Identify which cell holds the provided text, then report its (x, y) central coordinate. 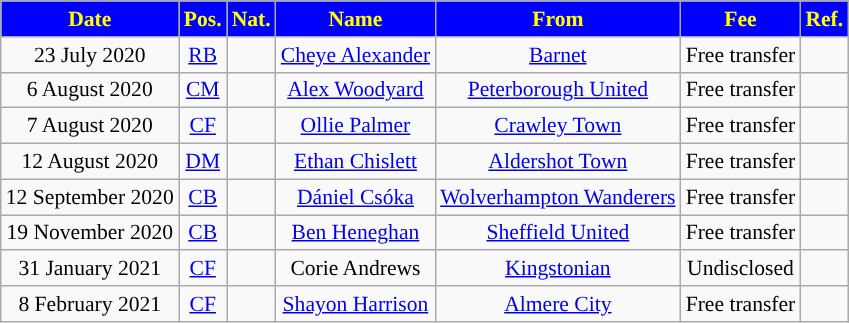
Pos. (203, 19)
7 August 2020 (90, 126)
19 November 2020 (90, 233)
8 February 2021 (90, 304)
Sheffield United (558, 233)
31 January 2021 (90, 269)
23 July 2020 (90, 55)
Dániel Csóka (356, 197)
Date (90, 19)
DM (203, 162)
CM (203, 90)
Undisclosed (741, 269)
Ollie Palmer (356, 126)
RB (203, 55)
Aldershot Town (558, 162)
Ref. (824, 19)
Kingstonian (558, 269)
Ethan Chislett (356, 162)
Shayon Harrison (356, 304)
Almere City (558, 304)
Corie Andrews (356, 269)
Ben Heneghan (356, 233)
Barnet (558, 55)
Wolverhampton Wanderers (558, 197)
6 August 2020 (90, 90)
12 September 2020 (90, 197)
Crawley Town (558, 126)
Name (356, 19)
Nat. (252, 19)
From (558, 19)
Cheye Alexander (356, 55)
Peterborough United (558, 90)
Fee (741, 19)
12 August 2020 (90, 162)
Alex Woodyard (356, 90)
